Output the (X, Y) coordinate of the center of the cell containing the given text.  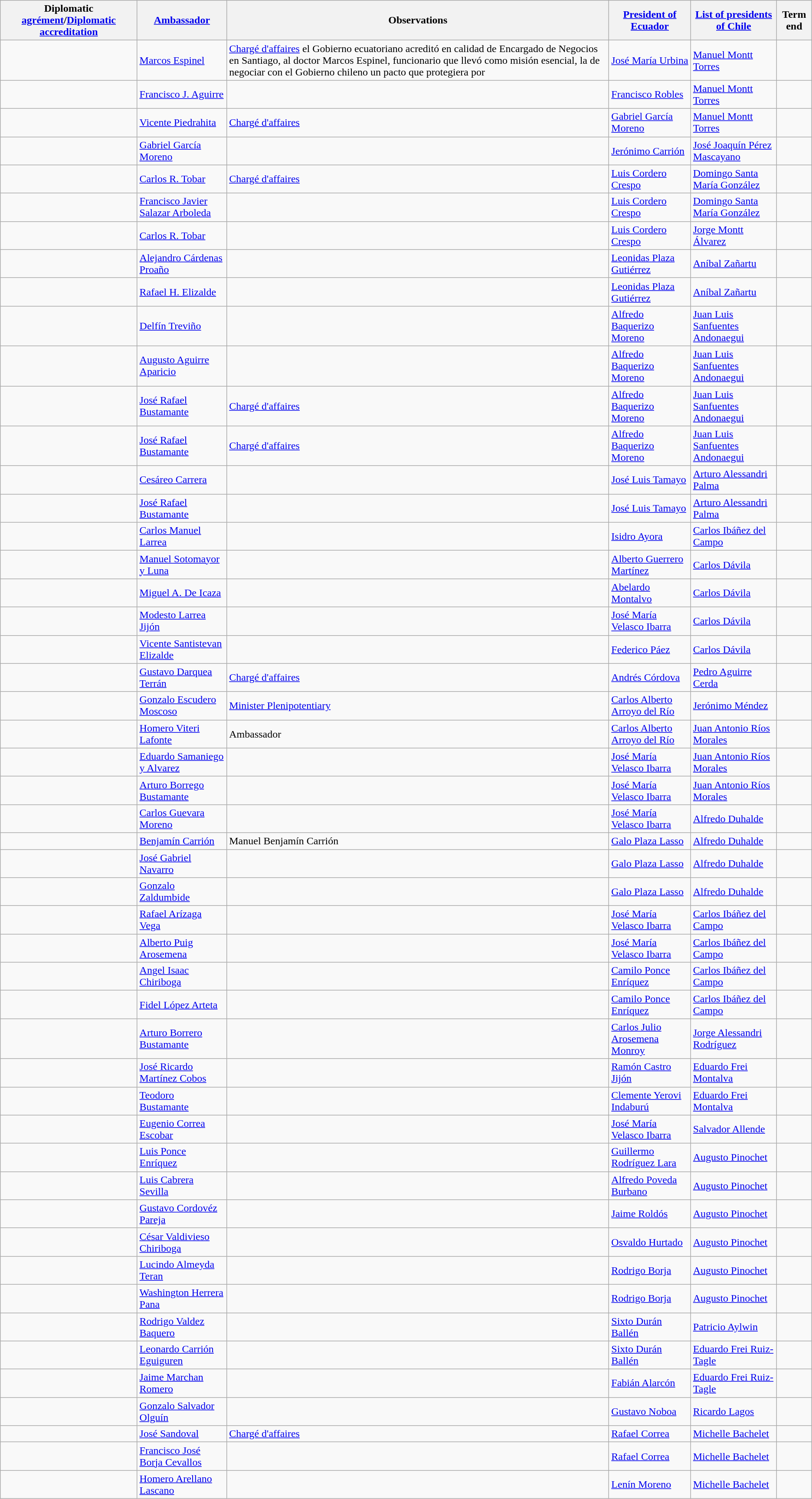
Eugenio Correa Escobar (182, 1129)
Eduardo Samaniego y Alvarez (182, 762)
Patricio Aylwin (733, 1327)
Manuel Benjamín Carrión (418, 841)
Jorge Alessandri Rodríguez (733, 1039)
Delfín Treviño (182, 326)
Jerónimo Carrión (650, 151)
Term end (795, 20)
Luis Ponce Enríquez (182, 1158)
Guillermo Rodríguez Lara (650, 1158)
José Ricardo Martínez Cobos (182, 1073)
Miguel A. De Icaza (182, 593)
Salvador Allende (733, 1129)
Rafael H. Elizalde (182, 292)
Leonardo Carrión Eguiguren (182, 1355)
Homero Viteri Lafonte (182, 734)
Fidel López Arteta (182, 1005)
Alfredo Poveda Burbano (650, 1185)
César Valdivieso Chiriboga (182, 1242)
Lucindo Almeyda Teran (182, 1270)
President of Ecuador (650, 20)
Francisco Robles (650, 95)
Rodrigo Valdez Baquero (182, 1327)
Francisco José Borja Cevallos (182, 1456)
Homero Arellano Lascano (182, 1485)
Abelardo Montalvo (650, 593)
Minister Plenipotentiary (418, 705)
Manuel Sotomayor y Luna (182, 565)
José María Urbina (650, 60)
Ricardo Lagos (733, 1412)
Francisco Javier Salazar Arboleda (182, 207)
Carlos Guevara Moreno (182, 818)
Jerónimo Méndez (733, 705)
Rafael Arízaga Vega (182, 920)
Ramón Castro Jijón (650, 1073)
List of presidents of Chile (733, 20)
Jaime Roldós (650, 1214)
Cesáreo Carrera (182, 480)
Francisco J. Aguirre (182, 95)
Gonzalo Salvador Olguín (182, 1412)
Vicente Santistevan Elizalde (182, 649)
Washington Herrera Pana (182, 1298)
Alberto Puig Arosemena (182, 948)
Marcos Espinel (182, 60)
Arturo Borrego Bustamante (182, 791)
Vicente Piedrahita (182, 122)
Gustavo Noboa (650, 1412)
Fabián Alarcón (650, 1383)
José Joaquín Pérez Mascayano (733, 151)
Lenín Moreno (650, 1485)
Pedro Aguirre Cerda (733, 678)
Gonzalo Zaldumbide (182, 892)
Angel Isaac Chiriboga (182, 976)
Alberto Guerrero Martínez (650, 565)
José Gabriel Navarro (182, 863)
Andrés Córdova (650, 678)
Arturo Borrero Bustamante (182, 1039)
Teodoro Bustamante (182, 1101)
Carlos Julio Arosemena Monroy (650, 1039)
Jaime Marchan Romero (182, 1383)
Osvaldo Hurtado (650, 1242)
Carlos Manuel Larrea (182, 536)
Alejandro Cárdenas Proaño (182, 264)
Clemente Yerovi Indaburú (650, 1101)
Luis Cabrera Sevilla (182, 1185)
Federico Páez (650, 649)
Modesto Larrea Jijón (182, 621)
Diplomatic agrément/Diplomatic accreditation (69, 20)
Augusto Aguirre Aparicio (182, 366)
José Sandoval (182, 1434)
Gustavo Cordovéz Pareja (182, 1214)
Isidro Ayora (650, 536)
Jorge Montt Álvarez (733, 235)
Gonzalo Escudero Moscoso (182, 705)
Observations (418, 20)
Gustavo Darquea Terrán (182, 678)
Benjamín Carrión (182, 841)
